Locate the cell with the specified text and output its (X, Y) center coordinate. 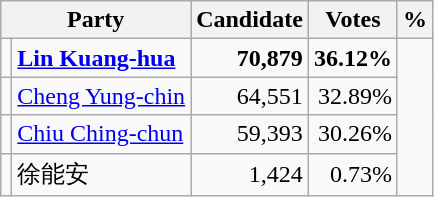
70,879 (250, 58)
1,424 (250, 174)
Chiu Ching-chun (102, 134)
64,551 (250, 96)
30.26% (352, 134)
% (414, 20)
0.73% (352, 174)
32.89% (352, 96)
59,393 (250, 134)
徐能安 (102, 174)
Candidate (250, 20)
Votes (352, 20)
Party (96, 20)
Cheng Yung-chin (102, 96)
Lin Kuang-hua (102, 58)
36.12% (352, 58)
